Return (X, Y) of the center of cell containing provided text 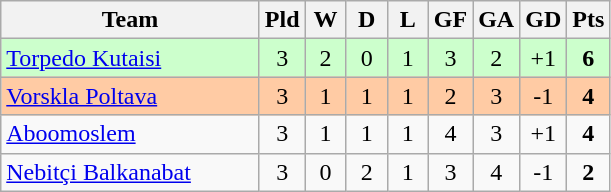
Pts (588, 20)
W (326, 20)
Torpedo Kutaisi (130, 58)
GD (544, 20)
GF (450, 20)
6 (588, 58)
Team (130, 20)
Nebitçi Balkanabat (130, 172)
Vorskla Poltava (130, 96)
D (366, 20)
Pld (282, 20)
GA (496, 20)
L (408, 20)
Aboomoslem (130, 134)
